Determine the (X, Y) coordinate at the center of the cell enclosing the given text.  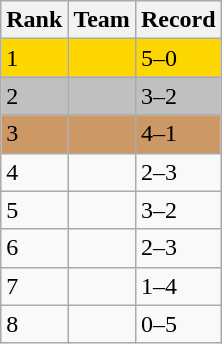
Record (178, 20)
Team (102, 20)
5 (34, 210)
1–4 (178, 286)
Rank (34, 20)
5–0 (178, 58)
0–5 (178, 324)
1 (34, 58)
3 (34, 134)
2 (34, 96)
7 (34, 286)
4 (34, 172)
4–1 (178, 134)
8 (34, 324)
6 (34, 248)
